From the cell containing the given text, extract its center point as (x, y) coordinate. 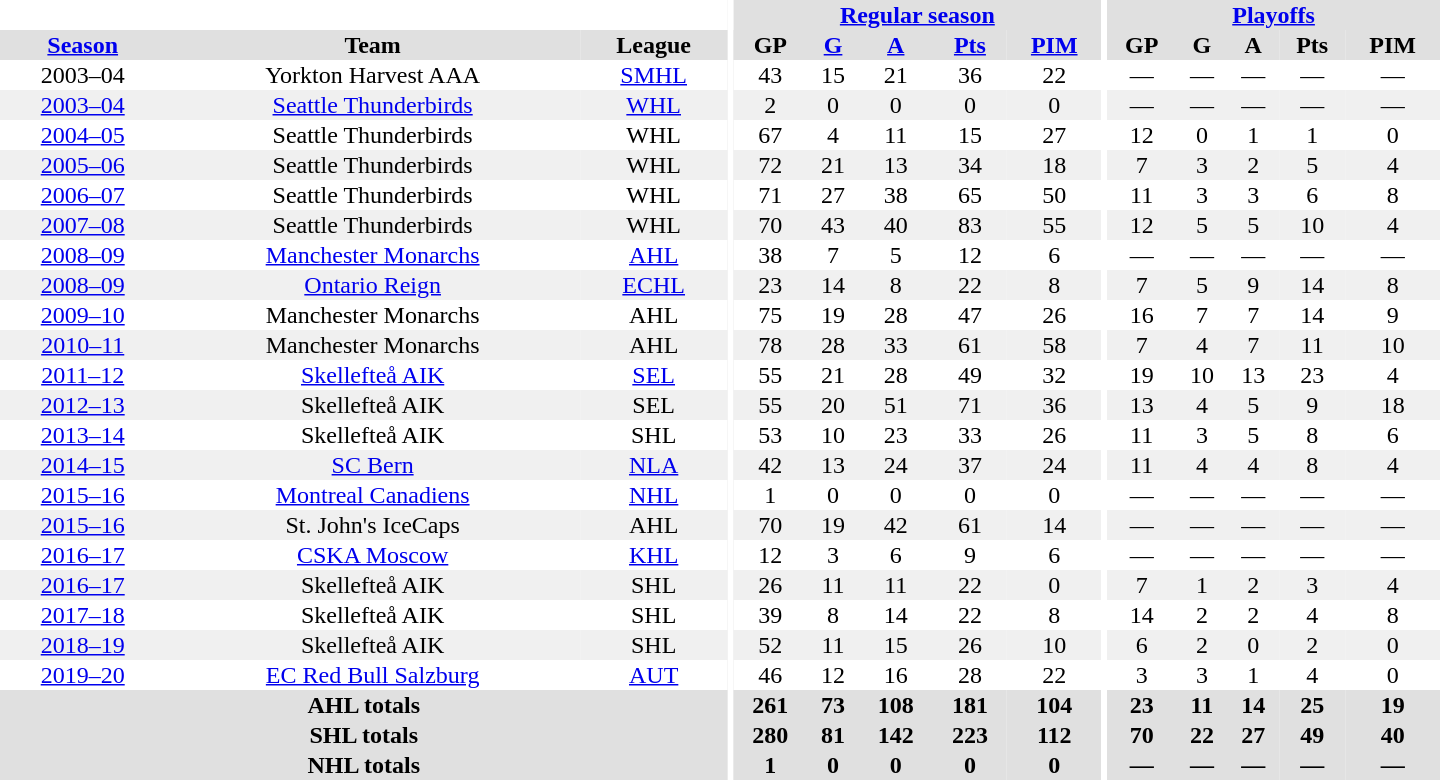
2010–11 (82, 345)
2005–06 (82, 165)
2006–07 (82, 195)
51 (896, 405)
37 (970, 465)
75 (770, 315)
NHL totals (364, 765)
78 (770, 345)
League (654, 45)
2012–13 (82, 405)
Team (372, 45)
34 (970, 165)
Playoffs (1274, 15)
CSKA Moscow (372, 555)
52 (770, 645)
53 (770, 435)
SHL totals (364, 735)
EC Red Bull Salzburg (372, 675)
2004–05 (82, 135)
67 (770, 135)
2011–12 (82, 375)
104 (1054, 705)
ECHL (654, 285)
SMHL (654, 75)
261 (770, 705)
2018–19 (82, 645)
142 (896, 735)
SC Bern (372, 465)
58 (1054, 345)
108 (896, 705)
50 (1054, 195)
32 (1054, 375)
39 (770, 615)
47 (970, 315)
AHL totals (364, 705)
65 (970, 195)
72 (770, 165)
223 (970, 735)
Montreal Canadiens (372, 495)
St. John's IceCaps (372, 525)
2007–08 (82, 225)
2014–15 (82, 465)
Ontario Reign (372, 285)
NHL (654, 495)
NLA (654, 465)
Yorkton Harvest AAA (372, 75)
81 (832, 735)
2013–14 (82, 435)
73 (832, 705)
2017–18 (82, 615)
20 (832, 405)
KHL (654, 555)
AUT (654, 675)
Regular season (917, 15)
25 (1312, 705)
2019–20 (82, 675)
112 (1054, 735)
280 (770, 735)
46 (770, 675)
Season (82, 45)
83 (970, 225)
2009–10 (82, 315)
181 (970, 705)
